Capture the cell that displays the provided text and extract its (X, Y) central coordinate. 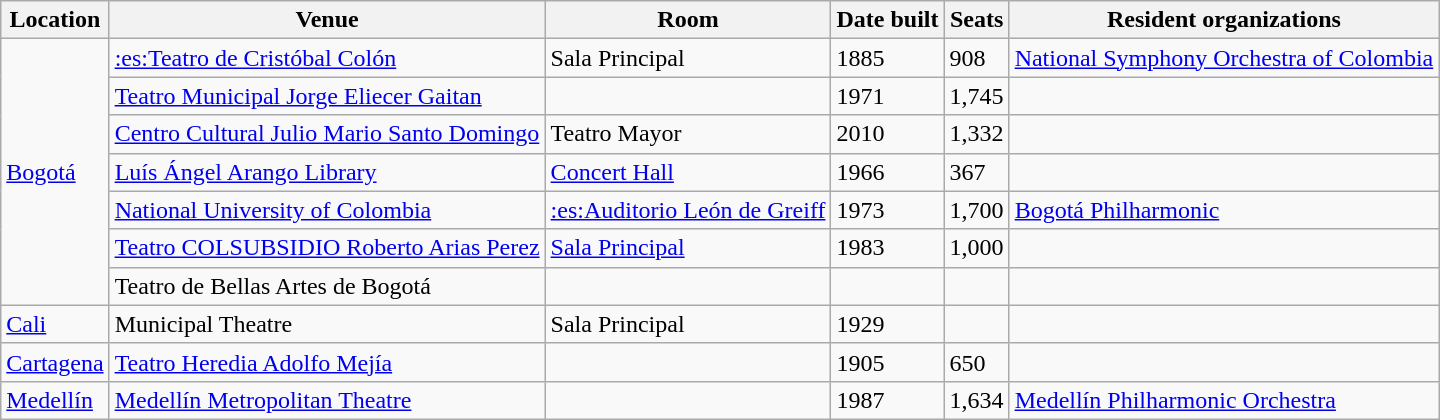
Teatro Mayor (688, 134)
Teatro de Bellas Artes de Bogotá (327, 286)
1905 (888, 362)
Luís Ángel Arango Library (327, 172)
Cali (55, 324)
Medellín Metropolitan Theatre (327, 400)
367 (976, 172)
Municipal Theatre (327, 324)
1966 (888, 172)
Medellín Philharmonic Orchestra (1224, 400)
650 (976, 362)
Centro Cultural Julio Mario Santo Domingo (327, 134)
1,700 (976, 210)
Location (55, 20)
National University of Colombia (327, 210)
1,332 (976, 134)
Room (688, 20)
1971 (888, 96)
Bogotá Philharmonic (1224, 210)
Teatro Municipal Jorge Eliecer Gaitan (327, 96)
Teatro Heredia Adolfo Mejía (327, 362)
1973 (888, 210)
1,634 (976, 400)
Seats (976, 20)
Resident organizations (1224, 20)
1885 (888, 58)
Date built (888, 20)
2010 (888, 134)
Cartagena (55, 362)
:es:Auditorio León de Greiff (688, 210)
Medellín (55, 400)
Concert Hall (688, 172)
908 (976, 58)
1,000 (976, 248)
1929 (888, 324)
:es:Teatro de Cristóbal Colón (327, 58)
Teatro COLSUBSIDIO Roberto Arias Perez (327, 248)
Venue (327, 20)
1983 (888, 248)
1987 (888, 400)
National Symphony Orchestra of Colombia (1224, 58)
1,745 (976, 96)
Bogotá (55, 172)
